Return the (x, y) coordinate for the center point of the cell that contains the specified text.  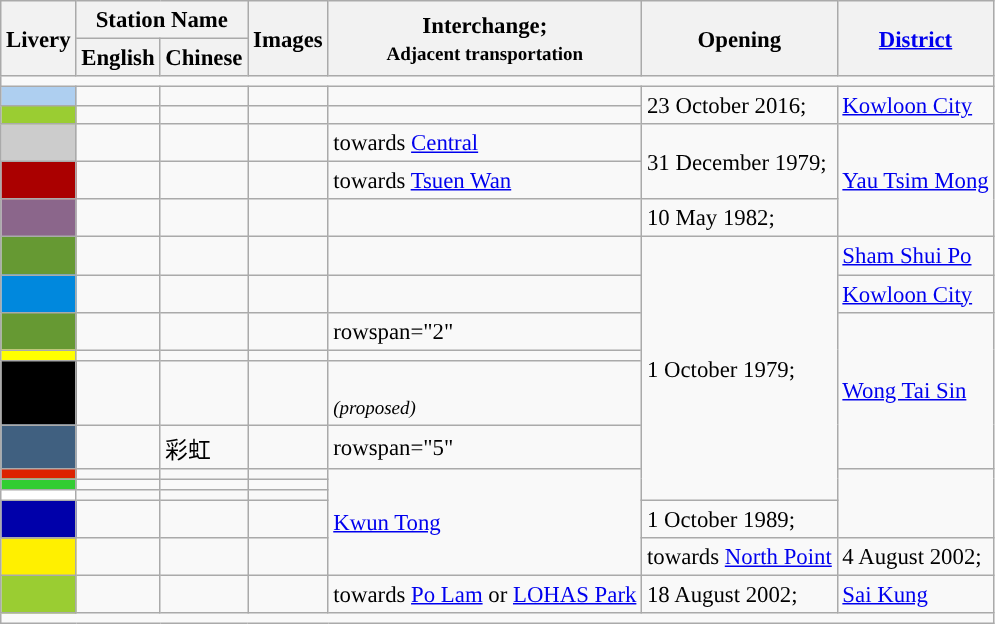
Livery (38, 38)
18 August 2002; (740, 595)
10 May 1982; (740, 219)
Kwun Tong (485, 522)
4 August 2002; (916, 557)
(proposed) (485, 392)
彩虹 (204, 447)
Yau Tsim Mong (916, 180)
towards Po Lam or LOHAS Park (485, 595)
towards Tsuen Wan (485, 181)
23 October 2016; (740, 106)
Opening (740, 38)
English (118, 58)
rowspan="5" (485, 447)
District (916, 38)
31 December 1979; (740, 162)
Interchange;Adjacent transportation (485, 38)
Wong Tai Sin (916, 390)
rowspan="2" (485, 331)
Station Name (162, 20)
Chinese (204, 58)
Images (288, 38)
Sai Kung (916, 595)
towards North Point (740, 557)
Sham Shui Po (916, 256)
1 October 1979; (740, 368)
1 October 1989; (740, 519)
towards Central (485, 143)
